Return (x, y) of the center of cell containing provided text 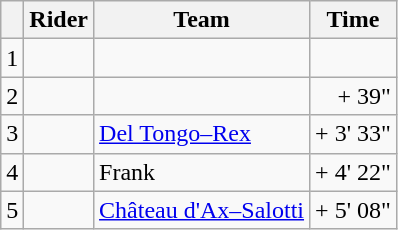
Frank (202, 172)
Château d'Ax–Salotti (202, 210)
+ 5' 08" (354, 210)
5 (12, 210)
Time (354, 20)
2 (12, 96)
Del Tongo–Rex (202, 134)
+ 3' 33" (354, 134)
Team (202, 20)
4 (12, 172)
3 (12, 134)
Rider (59, 20)
+ 4' 22" (354, 172)
+ 39" (354, 96)
1 (12, 58)
